Return (x, y) of the center of cell containing provided text 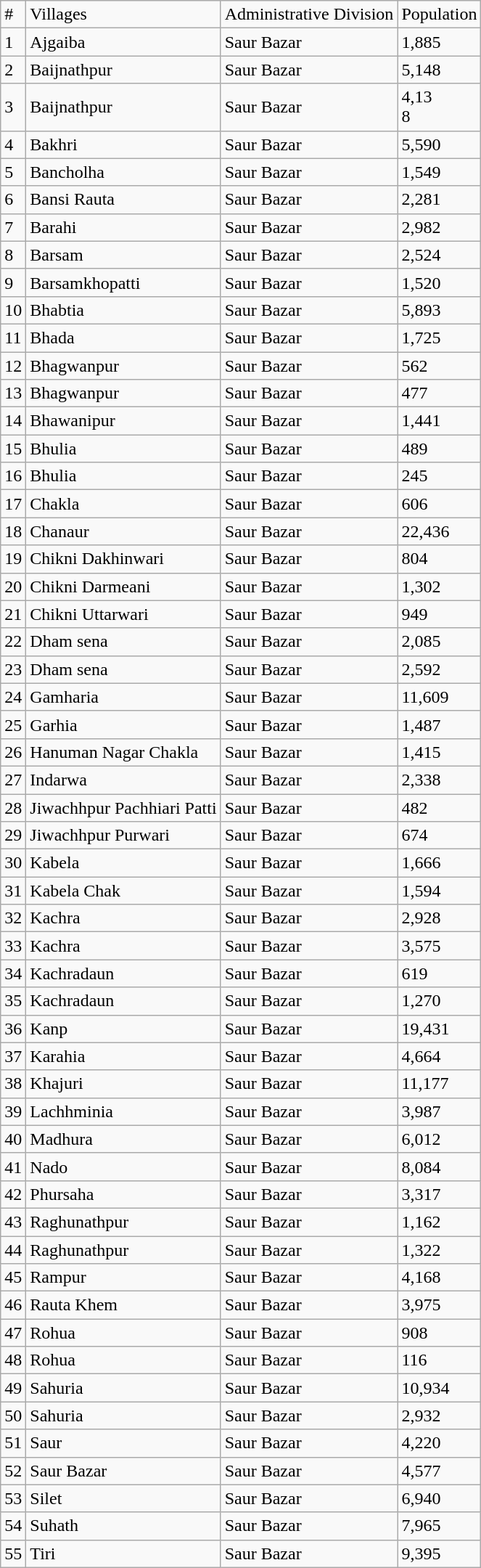
21 (13, 614)
2,592 (440, 669)
562 (440, 365)
Gamharia (123, 697)
5,590 (440, 144)
39 (13, 1111)
49 (13, 1388)
41 (13, 1167)
5,893 (440, 310)
Kanp (123, 1029)
11,609 (440, 697)
Chikni Dakhinwari (123, 559)
24 (13, 697)
Karahia (123, 1056)
29 (13, 836)
1,549 (440, 172)
Lachhminia (123, 1111)
Bhada (123, 338)
27 (13, 780)
Ajgaiba (123, 42)
3 (13, 107)
Bhabtia (123, 310)
38 (13, 1084)
11 (13, 338)
5,148 (440, 70)
Nado (123, 1167)
15 (13, 449)
13 (13, 393)
4,664 (440, 1056)
19 (13, 559)
1,415 (440, 752)
Saur (123, 1443)
10 (13, 310)
55 (13, 1553)
6,940 (440, 1498)
606 (440, 504)
Jiwachhpur Purwari (123, 836)
6 (13, 200)
33 (13, 946)
53 (13, 1498)
# (13, 15)
4 (13, 144)
3,317 (440, 1194)
14 (13, 421)
44 (13, 1249)
54 (13, 1526)
Tiri (123, 1553)
28 (13, 808)
489 (440, 449)
1,594 (440, 891)
6,012 (440, 1139)
Khajuri (123, 1084)
Chanaur (123, 531)
48 (13, 1360)
949 (440, 614)
34 (13, 973)
8 (13, 255)
2,928 (440, 918)
Rauta Khem (123, 1305)
674 (440, 836)
Barsamkhopatti (123, 282)
1,270 (440, 1001)
51 (13, 1443)
43 (13, 1222)
31 (13, 891)
46 (13, 1305)
Suhath (123, 1526)
32 (13, 918)
17 (13, 504)
Villages (123, 15)
482 (440, 808)
9 (13, 282)
52 (13, 1471)
Bakhri (123, 144)
Kabela Chak (123, 891)
22,436 (440, 531)
4,577 (440, 1471)
Jiwachhpur Pachhiari Patti (123, 808)
11,177 (440, 1084)
2,524 (440, 255)
2,932 (440, 1416)
4,220 (440, 1443)
Chikni Darmeani (123, 587)
3,575 (440, 946)
35 (13, 1001)
1,302 (440, 587)
2,338 (440, 780)
7,965 (440, 1526)
Barahi (123, 227)
22 (13, 642)
1,162 (440, 1222)
Chikni Uttarwari (123, 614)
Silet (123, 1498)
7 (13, 227)
Madhura (123, 1139)
16 (13, 476)
908 (440, 1333)
2,281 (440, 200)
1,666 (440, 863)
37 (13, 1056)
1,520 (440, 282)
19,431 (440, 1029)
Kabela (123, 863)
Bhawanipur (123, 421)
42 (13, 1194)
47 (13, 1333)
2,085 (440, 642)
18 (13, 531)
Administrative Division (309, 15)
12 (13, 365)
1,322 (440, 1249)
1 (13, 42)
Chakla (123, 504)
Indarwa (123, 780)
5 (13, 172)
4,138 (440, 107)
8,084 (440, 1167)
804 (440, 559)
Barsam (123, 255)
Bansi Rauta (123, 200)
3,987 (440, 1111)
Bancholha (123, 172)
Phursaha (123, 1194)
3,975 (440, 1305)
619 (440, 973)
10,934 (440, 1388)
Hanuman Nagar Chakla (123, 752)
40 (13, 1139)
30 (13, 863)
23 (13, 669)
1,487 (440, 724)
36 (13, 1029)
245 (440, 476)
9,395 (440, 1553)
Rampur (123, 1278)
45 (13, 1278)
Population (440, 15)
1,725 (440, 338)
50 (13, 1416)
26 (13, 752)
2,982 (440, 227)
116 (440, 1360)
20 (13, 587)
1,885 (440, 42)
1,441 (440, 421)
2 (13, 70)
25 (13, 724)
4,168 (440, 1278)
Garhia (123, 724)
477 (440, 393)
